Locate the cell with the specified text and output its [X, Y] center coordinate. 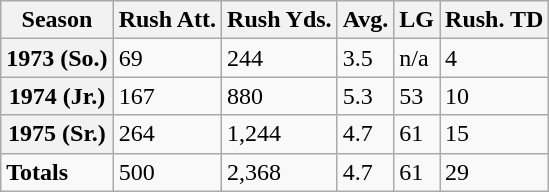
Rush Att. [167, 20]
Totals [57, 172]
264 [167, 134]
500 [167, 172]
Avg. [366, 20]
Season [57, 20]
LG [417, 20]
Rush Yds. [280, 20]
167 [167, 96]
n/a [417, 58]
1974 (Jr.) [57, 96]
53 [417, 96]
2,368 [280, 172]
4 [494, 58]
1,244 [280, 134]
1975 (Sr.) [57, 134]
10 [494, 96]
1973 (So.) [57, 58]
880 [280, 96]
3.5 [366, 58]
29 [494, 172]
5.3 [366, 96]
Rush. TD [494, 20]
69 [167, 58]
244 [280, 58]
15 [494, 134]
